Return (X, Y) of the center of cell containing provided text 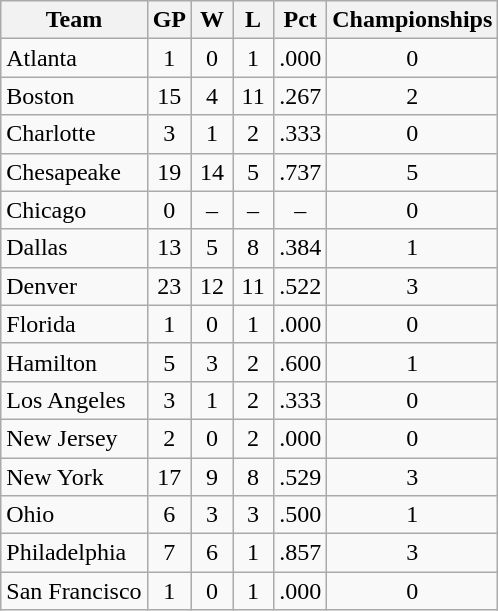
15 (169, 96)
Ohio (74, 515)
.384 (300, 248)
13 (169, 248)
Florida (74, 324)
New York (74, 477)
.857 (300, 553)
Hamilton (74, 362)
Team (74, 20)
New Jersey (74, 438)
14 (212, 172)
Boston (74, 96)
17 (169, 477)
.600 (300, 362)
7 (169, 553)
San Francisco (74, 591)
Chicago (74, 210)
Pct (300, 20)
23 (169, 286)
Los Angeles (74, 400)
.529 (300, 477)
9 (212, 477)
.737 (300, 172)
.522 (300, 286)
12 (212, 286)
19 (169, 172)
L (254, 20)
4 (212, 96)
.267 (300, 96)
Philadelphia (74, 553)
W (212, 20)
Atlanta (74, 58)
Denver (74, 286)
Chesapeake (74, 172)
Dallas (74, 248)
.500 (300, 515)
GP (169, 20)
Charlotte (74, 134)
Championships (412, 20)
